From the cell containing the given text, extract its center point as [X, Y] coordinate. 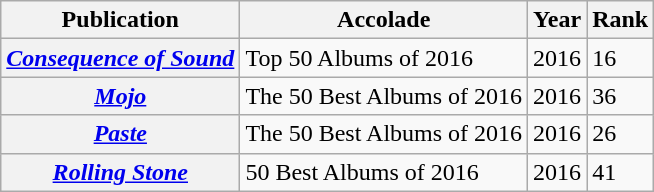
Publication [120, 20]
Consequence of Sound [120, 58]
Rank [620, 20]
36 [620, 96]
50 Best Albums of 2016 [384, 172]
26 [620, 134]
Year [558, 20]
Paste [120, 134]
Rolling Stone [120, 172]
Top 50 Albums of 2016 [384, 58]
41 [620, 172]
16 [620, 58]
Accolade [384, 20]
Mojo [120, 96]
